Pinpoint the cell where the given text exists, returning its [x, y] midpoint coordinate. 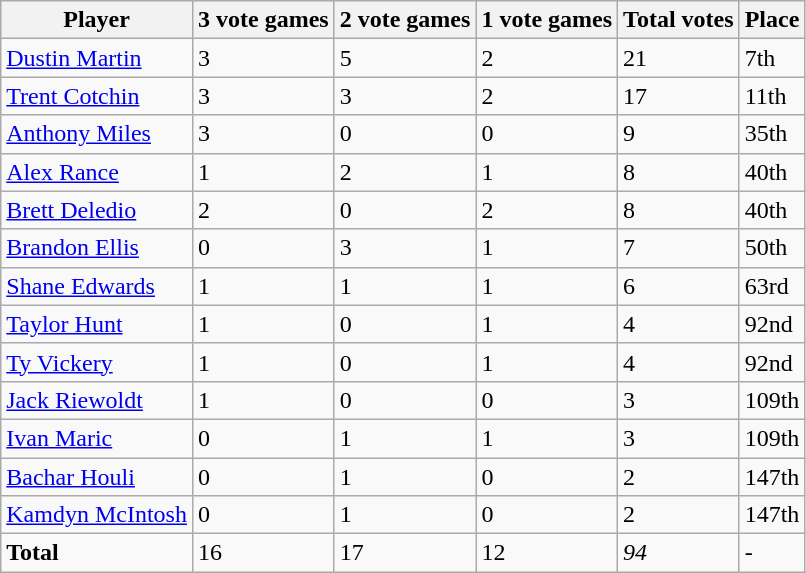
35th [772, 134]
63rd [772, 286]
Bachar Houli [97, 477]
6 [679, 286]
Brett Deledio [97, 210]
Place [772, 20]
3 vote games [263, 20]
Total [97, 553]
Ivan Maric [97, 438]
7th [772, 58]
Brandon Ellis [97, 248]
9 [679, 134]
16 [263, 553]
Jack Riewoldt [97, 400]
Ty Vickery [97, 362]
5 [405, 58]
Dustin Martin [97, 58]
Player [97, 20]
Kamdyn McIntosh [97, 515]
1 vote games [547, 20]
12 [547, 553]
Anthony Miles [97, 134]
Total votes [679, 20]
2 vote games [405, 20]
7 [679, 248]
Alex Rance [97, 172]
94 [679, 553]
Shane Edwards [97, 286]
- [772, 553]
Trent Cotchin [97, 96]
21 [679, 58]
11th [772, 96]
Taylor Hunt [97, 324]
50th [772, 248]
